Scan for the cell matching the given text and deliver its [X, Y] coordinate at center. 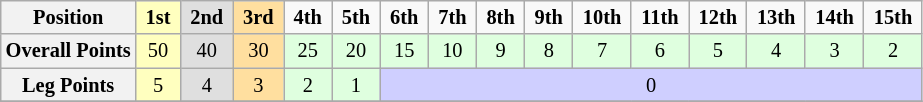
40 [206, 51]
Leg Points [68, 85]
8 [549, 51]
7th [452, 17]
0 [651, 85]
15 [404, 51]
9 [500, 51]
30 [258, 51]
1 [356, 85]
10th [602, 17]
11th [660, 17]
4th [308, 17]
50 [158, 51]
6 [660, 51]
Overall Points [68, 51]
7 [602, 51]
10 [452, 51]
2nd [206, 17]
Position [68, 17]
25 [308, 51]
5th [356, 17]
6th [404, 17]
8th [500, 17]
3rd [258, 17]
14th [834, 17]
1st [158, 17]
20 [356, 51]
15th [893, 17]
13th [776, 17]
12th [718, 17]
9th [549, 17]
